From the cell containing the given text, extract its center point as (X, Y) coordinate. 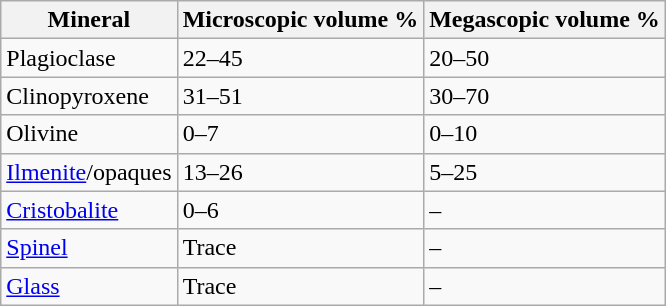
Plagioclase (89, 58)
20–50 (545, 58)
Ilmenite/opaques (89, 172)
31–51 (300, 96)
Glass (89, 286)
0–10 (545, 134)
22–45 (300, 58)
Spinel (89, 248)
Clinopyroxene (89, 96)
Microscopic volume % (300, 20)
Olivine (89, 134)
5–25 (545, 172)
0–7 (300, 134)
0–6 (300, 210)
13–26 (300, 172)
Cristobalite (89, 210)
Megascopic volume % (545, 20)
30–70 (545, 96)
Mineral (89, 20)
